Determine the [X, Y] coordinate at the center of the cell enclosing the given text.  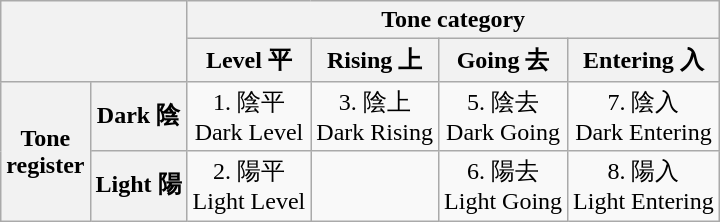
5. 陰去Dark Going [504, 116]
Rising 上 [375, 60]
1. 陰平Dark Level [249, 116]
Light 陽 [138, 186]
7. 陰入Dark Entering [644, 116]
Toneregister [46, 150]
Level 平 [249, 60]
6. 陽去Light Going [504, 186]
Going 去 [504, 60]
Dark 陰 [138, 116]
8. 陽入Light Entering [644, 186]
Tone category [453, 20]
2. 陽平Light Level [249, 186]
3. 陰上Dark Rising [375, 116]
Entering 入 [644, 60]
